Return the (x, y) coordinate for the center point of the cell that contains the specified text.  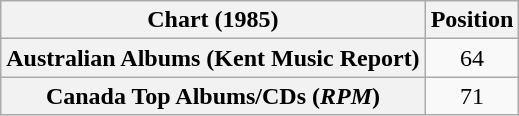
Chart (1985) (213, 20)
71 (472, 96)
Canada Top Albums/CDs (RPM) (213, 96)
Position (472, 20)
64 (472, 58)
Australian Albums (Kent Music Report) (213, 58)
